For the text-containing cell, return its midpoint in (x, y) coordinate format. 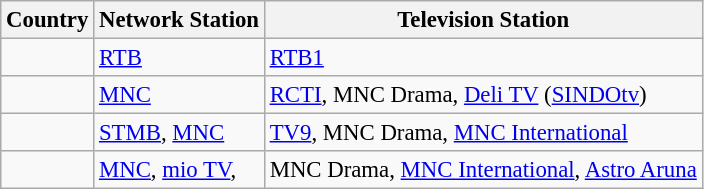
Television Station (483, 20)
MNC (180, 95)
RCTI, MNC Drama, Deli TV (SINDOtv) (483, 95)
STMB, MNC (180, 133)
TV9, MNC Drama, MNC International (483, 133)
MNC Drama, MNC International, Astro Aruna (483, 170)
RTB (180, 58)
Country (48, 20)
Network Station (180, 20)
MNC, mio TV, (180, 170)
RTB1 (483, 58)
